Identify which cell holds the provided text, then report its (x, y) central coordinate. 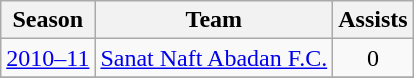
2010–11 (48, 58)
Sanat Naft Abadan F.C. (214, 58)
Assists (373, 20)
Team (214, 20)
Season (48, 20)
0 (373, 58)
